For the text-containing cell, return its midpoint in [x, y] coordinate format. 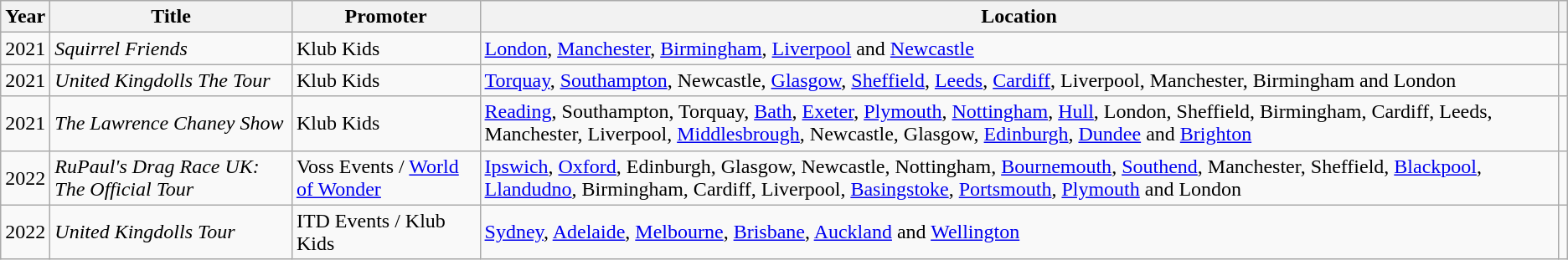
RuPaul's Drag Race UK: The Official Tour [171, 177]
Torquay, Southampton, Newcastle, Glasgow, Sheffield, Leeds, Cardiff, Liverpool, Manchester, Birmingham and London [1019, 80]
Title [171, 17]
United Kingdolls The Tour [171, 80]
Year [25, 17]
Voss Events / World of Wonder [385, 177]
Promoter [385, 17]
Squirrel Friends [171, 48]
Location [1019, 17]
ITD Events / Klub Kids [385, 232]
The Lawrence Chaney Show [171, 124]
London, Manchester, Birmingham, Liverpool and Newcastle [1019, 48]
Sydney, Adelaide, Melbourne, Brisbane, Auckland and Wellington [1019, 232]
United Kingdolls Tour [171, 232]
